Scan for the cell matching the given text and deliver its (x, y) coordinate at center. 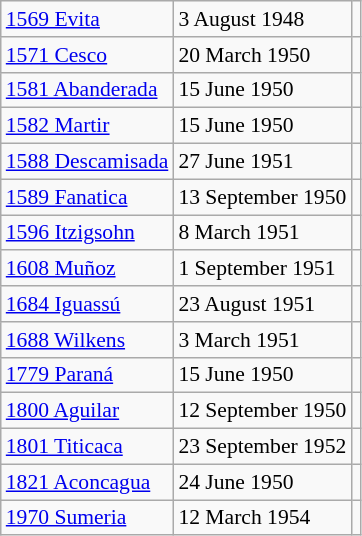
1821 Aconcagua (88, 482)
1779 Paraná (88, 375)
12 September 1950 (262, 411)
1596 Itzigsohn (88, 233)
8 March 1951 (262, 233)
23 August 1951 (262, 304)
24 June 1950 (262, 482)
1608 Muñoz (88, 269)
1800 Aguilar (88, 411)
1589 Fanatica (88, 197)
13 September 1950 (262, 197)
12 March 1954 (262, 518)
27 June 1951 (262, 162)
20 March 1950 (262, 55)
1581 Abanderada (88, 90)
1684 Iguassú (88, 304)
3 March 1951 (262, 340)
3 August 1948 (262, 19)
1571 Cesco (88, 55)
1 September 1951 (262, 269)
23 September 1952 (262, 447)
1970 Sumeria (88, 518)
1569 Evita (88, 19)
1688 Wilkens (88, 340)
1801 Titicaca (88, 447)
1588 Descamisada (88, 162)
1582 Martir (88, 126)
